For the text-containing cell, return its midpoint in (X, Y) coordinate format. 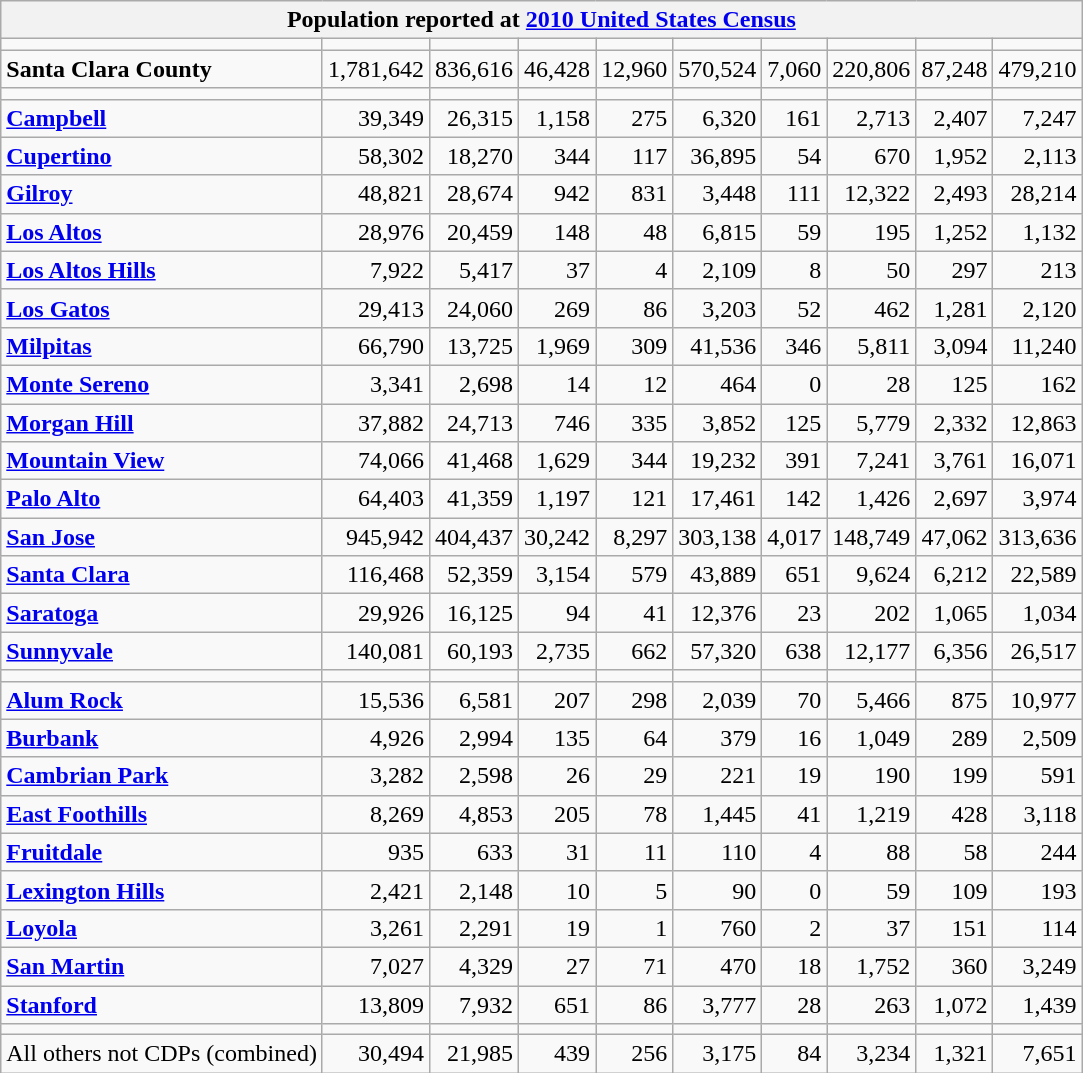
Palo Alto (162, 499)
10 (558, 890)
17,461 (718, 499)
78 (634, 814)
57,320 (718, 651)
15,536 (376, 700)
29,413 (376, 308)
1,158 (558, 118)
464 (718, 384)
Stanford (162, 1005)
2 (794, 928)
2,697 (954, 499)
199 (954, 776)
2,735 (558, 651)
41,468 (474, 461)
4,017 (794, 537)
13,725 (474, 346)
5,417 (474, 270)
4,853 (474, 814)
48 (634, 232)
30,494 (376, 1054)
26 (558, 776)
875 (954, 700)
8,297 (634, 537)
4,926 (376, 738)
29,926 (376, 613)
6,320 (718, 118)
945,942 (376, 537)
3,249 (1038, 966)
439 (558, 1054)
1,952 (954, 156)
135 (558, 738)
1,034 (1038, 613)
6,815 (718, 232)
7,922 (376, 270)
942 (558, 194)
50 (872, 270)
1,132 (1038, 232)
47,062 (954, 537)
48,821 (376, 194)
90 (718, 890)
213 (1038, 270)
71 (634, 966)
2,109 (718, 270)
760 (718, 928)
3,282 (376, 776)
298 (634, 700)
479,210 (1038, 69)
19,232 (718, 461)
Cupertino (162, 156)
87,248 (954, 69)
39,349 (376, 118)
670 (872, 156)
88 (872, 852)
All others not CDPs (combined) (162, 1054)
2,698 (474, 384)
14 (558, 384)
162 (1038, 384)
1,781,642 (376, 69)
5,466 (872, 700)
12,177 (872, 651)
1,219 (872, 814)
269 (558, 308)
404,437 (474, 537)
263 (872, 1005)
1,281 (954, 308)
San Jose (162, 537)
8 (794, 270)
Gilroy (162, 194)
Mountain View (162, 461)
70 (794, 700)
16 (794, 738)
110 (718, 852)
31 (558, 852)
24,713 (474, 423)
935 (376, 852)
2,509 (1038, 738)
3,175 (718, 1054)
335 (634, 423)
Monte Sereno (162, 384)
140,081 (376, 651)
16,125 (474, 613)
7,060 (794, 69)
3,448 (718, 194)
9,624 (872, 575)
58,302 (376, 156)
66,790 (376, 346)
Saratoga (162, 613)
2,120 (1038, 308)
26,315 (474, 118)
360 (954, 966)
7,651 (1038, 1054)
12,322 (872, 194)
1,197 (558, 499)
289 (954, 738)
11,240 (1038, 346)
41,359 (474, 499)
220,806 (872, 69)
52 (794, 308)
Burbank (162, 738)
11 (634, 852)
346 (794, 346)
36,895 (718, 156)
3,761 (954, 461)
94 (558, 613)
470 (718, 966)
2,421 (376, 890)
64,403 (376, 499)
24,060 (474, 308)
836,616 (474, 69)
3,777 (718, 1005)
309 (634, 346)
591 (1038, 776)
2,113 (1038, 156)
East Foothills (162, 814)
3,261 (376, 928)
275 (634, 118)
151 (954, 928)
3,341 (376, 384)
1,439 (1038, 1005)
54 (794, 156)
831 (634, 194)
570,524 (718, 69)
8,269 (376, 814)
28,976 (376, 232)
52,359 (474, 575)
7,932 (474, 1005)
21,985 (474, 1054)
San Martin (162, 966)
2,291 (474, 928)
3,203 (718, 308)
Alum Rock (162, 700)
Los Altos Hills (162, 270)
142 (794, 499)
30,242 (558, 537)
244 (1038, 852)
2,493 (954, 194)
5 (634, 890)
1,252 (954, 232)
207 (558, 700)
Population reported at 2010 United States Census (542, 20)
18 (794, 966)
Fruitdale (162, 852)
633 (474, 852)
37,882 (376, 423)
28,674 (474, 194)
379 (718, 738)
2,148 (474, 890)
12,960 (634, 69)
29 (634, 776)
Santa Clara (162, 575)
1,969 (558, 346)
1,049 (872, 738)
190 (872, 776)
109 (954, 890)
16,071 (1038, 461)
64 (634, 738)
111 (794, 194)
202 (872, 613)
Los Gatos (162, 308)
391 (794, 461)
1,426 (872, 499)
27 (558, 966)
2,039 (718, 700)
Lexington Hills (162, 890)
2,713 (872, 118)
7,247 (1038, 118)
6,212 (954, 575)
Loyola (162, 928)
1,752 (872, 966)
746 (558, 423)
662 (634, 651)
13,809 (376, 1005)
1,321 (954, 1054)
462 (872, 308)
193 (1038, 890)
1,445 (718, 814)
58 (954, 852)
20,459 (474, 232)
638 (794, 651)
2,994 (474, 738)
84 (794, 1054)
1,065 (954, 613)
28,214 (1038, 194)
2,407 (954, 118)
3,094 (954, 346)
1,629 (558, 461)
148 (558, 232)
121 (634, 499)
6,581 (474, 700)
2,598 (474, 776)
26,517 (1038, 651)
148,749 (872, 537)
1 (634, 928)
2,332 (954, 423)
297 (954, 270)
579 (634, 575)
3,974 (1038, 499)
Campbell (162, 118)
205 (558, 814)
117 (634, 156)
22,589 (1038, 575)
43,889 (718, 575)
303,138 (718, 537)
18,270 (474, 156)
7,027 (376, 966)
4,329 (474, 966)
74,066 (376, 461)
12,863 (1038, 423)
221 (718, 776)
46,428 (558, 69)
12 (634, 384)
428 (954, 814)
3,154 (558, 575)
161 (794, 118)
41,536 (718, 346)
5,779 (872, 423)
5,811 (872, 346)
6,356 (954, 651)
3,234 (872, 1054)
Milpitas (162, 346)
60,193 (474, 651)
116,468 (376, 575)
Santa Clara County (162, 69)
3,118 (1038, 814)
Morgan Hill (162, 423)
10,977 (1038, 700)
Sunnyvale (162, 651)
1,072 (954, 1005)
3,852 (718, 423)
114 (1038, 928)
313,636 (1038, 537)
12,376 (718, 613)
256 (634, 1054)
7,241 (872, 461)
Los Altos (162, 232)
23 (794, 613)
195 (872, 232)
Cambrian Park (162, 776)
